For the text-containing cell, return its midpoint in [x, y] coordinate format. 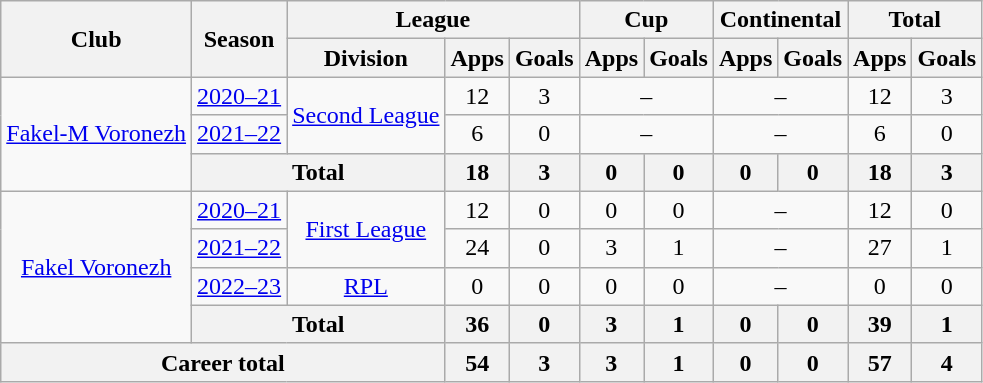
Club [96, 39]
Division [366, 58]
Career total [223, 362]
League [434, 20]
57 [880, 362]
39 [880, 324]
Season [240, 39]
Fakel Voronezh [96, 267]
Second League [366, 115]
4 [947, 362]
54 [477, 362]
Continental [780, 20]
2022–23 [240, 286]
RPL [366, 286]
Fakel-M Voronezh [96, 134]
Cup [646, 20]
27 [880, 248]
First League [366, 229]
36 [477, 324]
24 [477, 248]
